Provide the [x, y] coordinate of the cell's center where the given text is located.  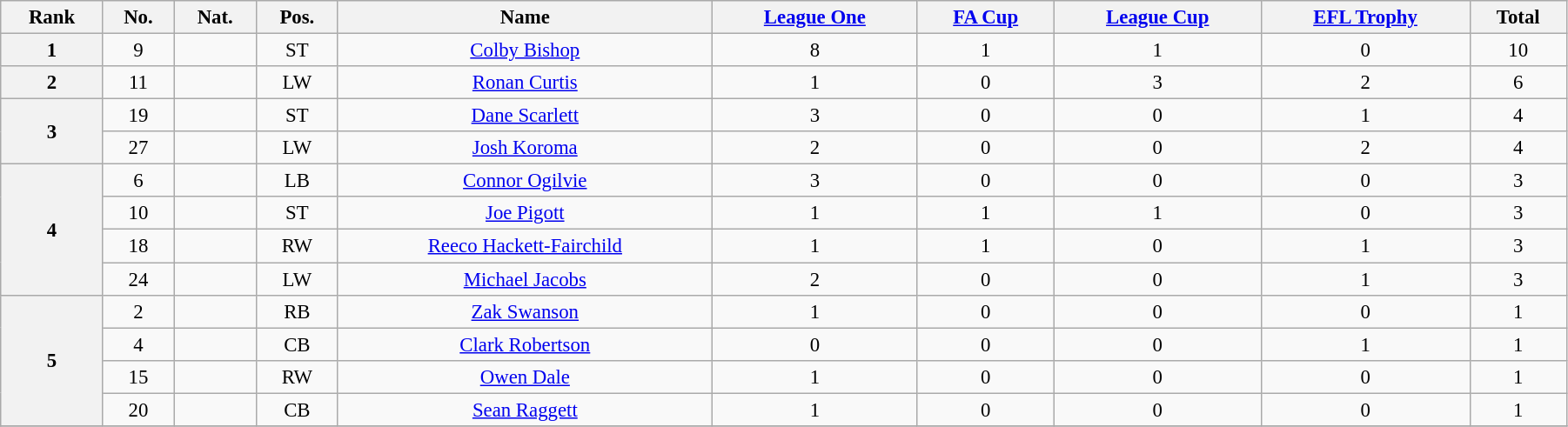
Dane Scarlett [526, 116]
RB [298, 311]
5 [52, 360]
Name [526, 17]
FA Cup [986, 17]
8 [814, 50]
9 [137, 50]
15 [137, 377]
20 [137, 410]
11 [137, 83]
Rank [52, 17]
Pos. [298, 17]
Josh Koroma [526, 148]
Colby Bishop [526, 50]
Michael Jacobs [526, 279]
27 [137, 148]
19 [137, 116]
Sean Raggett [526, 410]
No. [137, 17]
24 [137, 279]
18 [137, 246]
Nat. [216, 17]
EFL Trophy [1365, 17]
League Cup [1157, 17]
Joe Pigott [526, 213]
Clark Robertson [526, 344]
League One [814, 17]
Owen Dale [526, 377]
Total [1518, 17]
Reeco Hackett-Fairchild [526, 246]
Connor Ogilvie [526, 181]
Zak Swanson [526, 311]
LB [298, 181]
Ronan Curtis [526, 83]
